For the text-containing cell, return its midpoint in (x, y) coordinate format. 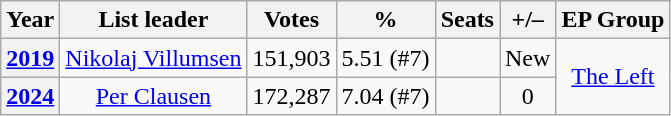
Votes (292, 20)
List leader (154, 20)
Seats (467, 20)
EP Group (613, 20)
The Left (613, 77)
2024 (30, 96)
% (386, 20)
0 (528, 96)
New (528, 58)
172,287 (292, 96)
Nikolaj Villumsen (154, 58)
+/– (528, 20)
Per Clausen (154, 96)
Year (30, 20)
7.04 (#7) (386, 96)
151,903 (292, 58)
5.51 (#7) (386, 58)
2019 (30, 58)
